Return the (x, y) coordinate for the center point of the cell that contains the specified text.  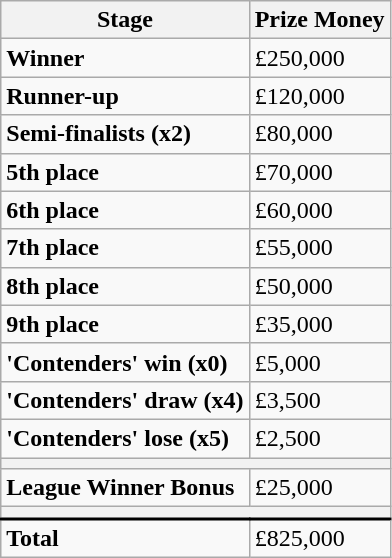
Total (125, 538)
League Winner Bonus (125, 488)
Semi-finalists (x2) (125, 134)
Winner (125, 58)
£35,000 (320, 324)
Stage (125, 20)
£250,000 (320, 58)
7th place (125, 248)
5th place (125, 172)
9th place (125, 324)
£70,000 (320, 172)
£50,000 (320, 286)
£825,000 (320, 538)
£55,000 (320, 248)
£60,000 (320, 210)
£25,000 (320, 488)
£80,000 (320, 134)
£5,000 (320, 362)
£2,500 (320, 438)
£3,500 (320, 400)
£120,000 (320, 96)
'Contenders' win (x0) (125, 362)
6th place (125, 210)
'Contenders' lose (x5) (125, 438)
'Contenders' draw (x4) (125, 400)
Prize Money (320, 20)
8th place (125, 286)
Runner-up (125, 96)
